Determine the (x, y) coordinate at the center of the cell enclosing the given text.  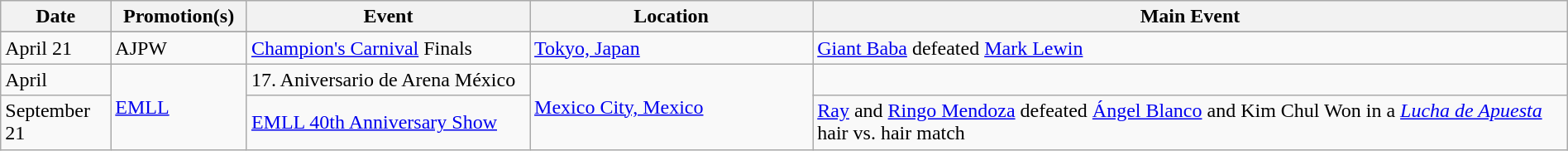
Location (672, 17)
April 21 (56, 48)
Ray and Ringo Mendoza defeated Ángel Blanco and Kim Chul Won in a Lucha de Apuesta hair vs. hair match (1191, 123)
Main Event (1191, 17)
Mexico City, Mexico (672, 106)
Champion's Carnival Finals (388, 48)
AJPW (179, 48)
Tokyo, Japan (672, 48)
EMLL (179, 106)
Giant Baba defeated Mark Lewin (1191, 48)
September 21 (56, 123)
Event (388, 17)
EMLL 40th Anniversary Show (388, 123)
17. Aniversario de Arena México (388, 80)
April (56, 80)
Promotion(s) (179, 17)
Date (56, 17)
